Identify which cell holds the provided text, then report its [X, Y] central coordinate. 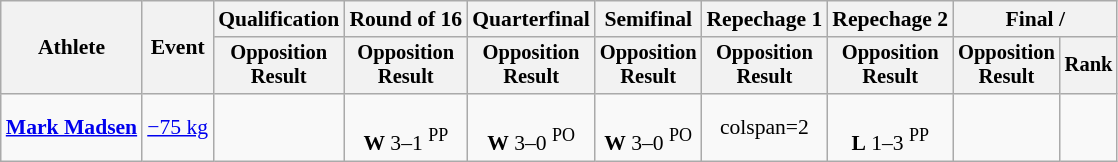
Repechage 1 [764, 19]
Round of 16 [406, 19]
Final / [1035, 19]
Repechage 2 [890, 19]
colspan=2 [764, 128]
Quarterfinal [531, 19]
Semifinal [648, 19]
Event [178, 48]
Qualification [278, 19]
Athlete [72, 48]
−75 kg [178, 128]
Mark Madsen [72, 128]
Rank [1089, 66]
L 1–3 PP [890, 128]
W 3–1 PP [406, 128]
